Capture the cell that displays the provided text and extract its (x, y) central coordinate. 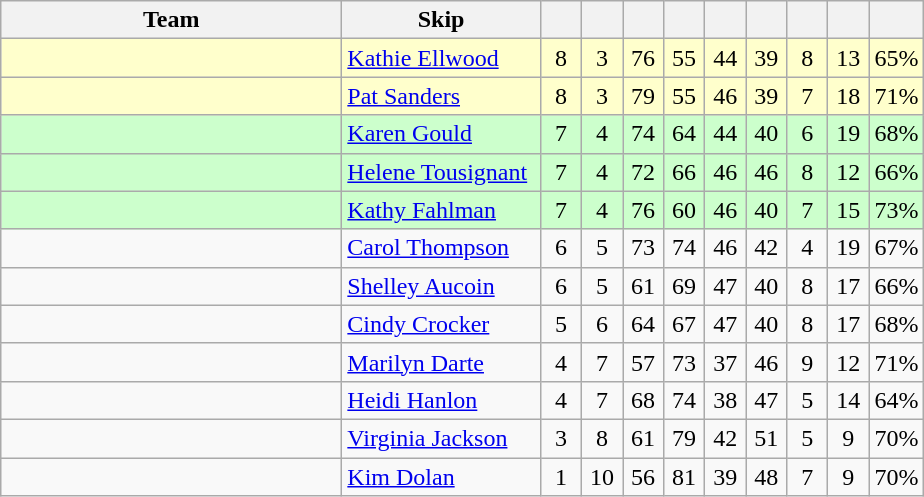
64% (896, 400)
Helene Tousignant (442, 172)
15 (848, 210)
60 (684, 210)
Virginia Jackson (442, 438)
Skip (442, 20)
81 (684, 477)
13 (848, 58)
1 (560, 477)
65% (896, 58)
Pat Sanders (442, 96)
14 (848, 400)
37 (726, 362)
10 (602, 477)
67% (896, 248)
Cindy Crocker (442, 324)
Carol Thompson (442, 248)
51 (766, 438)
38 (726, 400)
Karen Gould (442, 134)
Shelley Aucoin (442, 286)
66 (684, 172)
72 (642, 172)
Marilyn Darte (442, 362)
Kathie Ellwood (442, 58)
68 (642, 400)
69 (684, 286)
56 (642, 477)
18 (848, 96)
Heidi Hanlon (442, 400)
Team (172, 20)
73% (896, 210)
57 (642, 362)
67 (684, 324)
Kathy Fahlman (442, 210)
48 (766, 477)
Kim Dolan (442, 477)
